Determine the (x, y) coordinate at the center of the cell enclosing the given text.  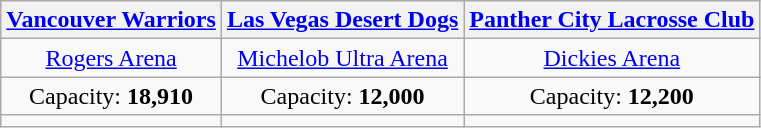
Las Vegas Desert Dogs (342, 20)
Capacity: 18,910 (112, 96)
Dickies Arena (612, 58)
Michelob Ultra Arena (342, 58)
Capacity: 12,000 (342, 96)
Vancouver Warriors (112, 20)
Panther City Lacrosse Club (612, 20)
Capacity: 12,200 (612, 96)
Rogers Arena (112, 58)
